From the cell containing the given text, extract its center point as [X, Y] coordinate. 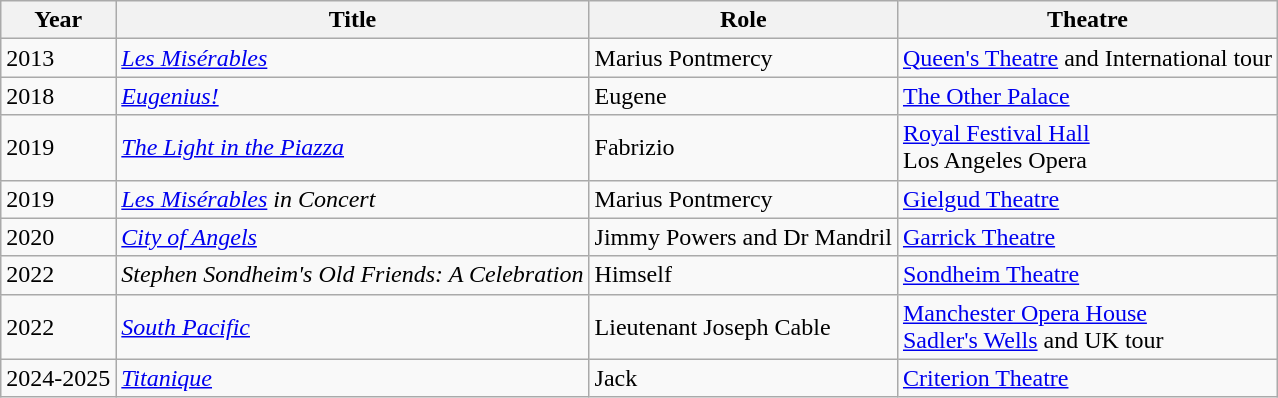
Criterion Theatre [1087, 378]
South Pacific [352, 326]
City of Angels [352, 237]
Garrick Theatre [1087, 237]
Gielgud Theatre [1087, 199]
Les Misérables in Concert [352, 199]
Eugenius! [352, 96]
Theatre [1087, 20]
Jack [743, 378]
2013 [58, 58]
Sondheim Theatre [1087, 275]
Stephen Sondheim's Old Friends: A Celebration [352, 275]
Royal Festival HallLos Angeles Opera [1087, 148]
Title [352, 20]
Manchester Opera HouseSadler's Wells and UK tour [1087, 326]
Lieutenant Joseph Cable [743, 326]
The Other Palace [1087, 96]
Queen's Theatre and International tour [1087, 58]
2018 [58, 96]
Eugene [743, 96]
Fabrizio [743, 148]
Himself [743, 275]
Les Misérables [352, 58]
2020 [58, 237]
Jimmy Powers and Dr Mandril [743, 237]
Role [743, 20]
Titanique [352, 378]
The Light in the Piazza [352, 148]
Year [58, 20]
2024-2025 [58, 378]
